Return (X, Y) of the center of cell containing provided text 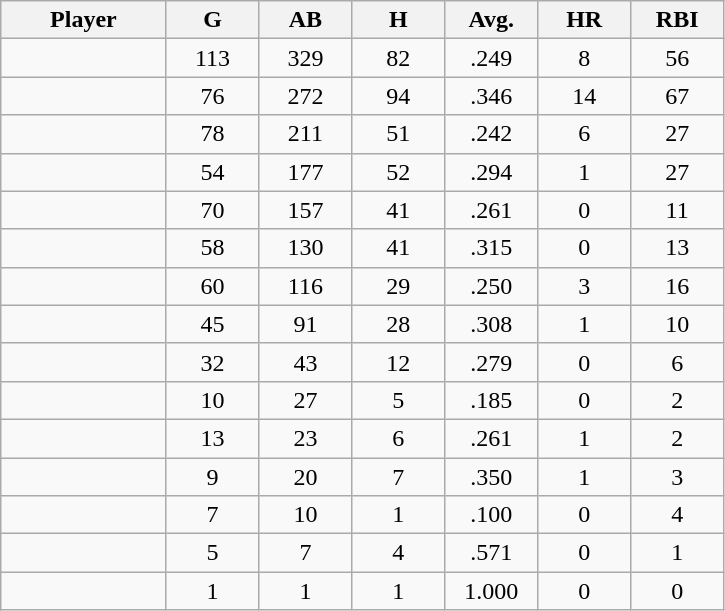
28 (398, 324)
.100 (492, 515)
177 (306, 172)
60 (212, 286)
11 (678, 210)
29 (398, 286)
58 (212, 248)
.294 (492, 172)
.308 (492, 324)
.571 (492, 553)
AB (306, 20)
.350 (492, 477)
8 (584, 58)
82 (398, 58)
329 (306, 58)
67 (678, 96)
.315 (492, 248)
52 (398, 172)
14 (584, 96)
HR (584, 20)
.346 (492, 96)
113 (212, 58)
.242 (492, 134)
.249 (492, 58)
91 (306, 324)
32 (212, 362)
272 (306, 96)
16 (678, 286)
56 (678, 58)
78 (212, 134)
157 (306, 210)
1.000 (492, 591)
20 (306, 477)
51 (398, 134)
23 (306, 438)
54 (212, 172)
130 (306, 248)
76 (212, 96)
H (398, 20)
70 (212, 210)
RBI (678, 20)
G (212, 20)
9 (212, 477)
Player (84, 20)
Avg. (492, 20)
.250 (492, 286)
211 (306, 134)
45 (212, 324)
12 (398, 362)
94 (398, 96)
116 (306, 286)
43 (306, 362)
.185 (492, 400)
.279 (492, 362)
